Find where the given text appears and provide that cell's center as [x, y] coordinate. 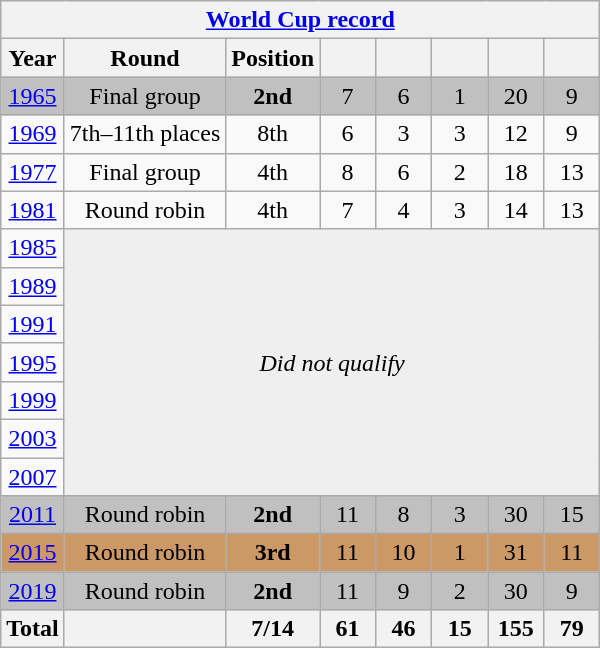
1985 [33, 248]
1965 [33, 96]
7/14 [273, 629]
12 [516, 134]
155 [516, 629]
2011 [33, 515]
Total [33, 629]
2019 [33, 591]
2007 [33, 477]
79 [572, 629]
World Cup record [300, 20]
1999 [33, 400]
1995 [33, 362]
Year [33, 58]
Position [273, 58]
3rd [273, 553]
8th [273, 134]
4 [404, 210]
20 [516, 96]
61 [348, 629]
1989 [33, 286]
10 [404, 553]
1977 [33, 172]
14 [516, 210]
7th–11th places [144, 134]
1969 [33, 134]
18 [516, 172]
2003 [33, 438]
1991 [33, 324]
2015 [33, 553]
Did not qualify [332, 362]
1981 [33, 210]
31 [516, 553]
Round [144, 58]
46 [404, 629]
